Determine the [X, Y] coordinate at the center of the cell enclosing the given text.  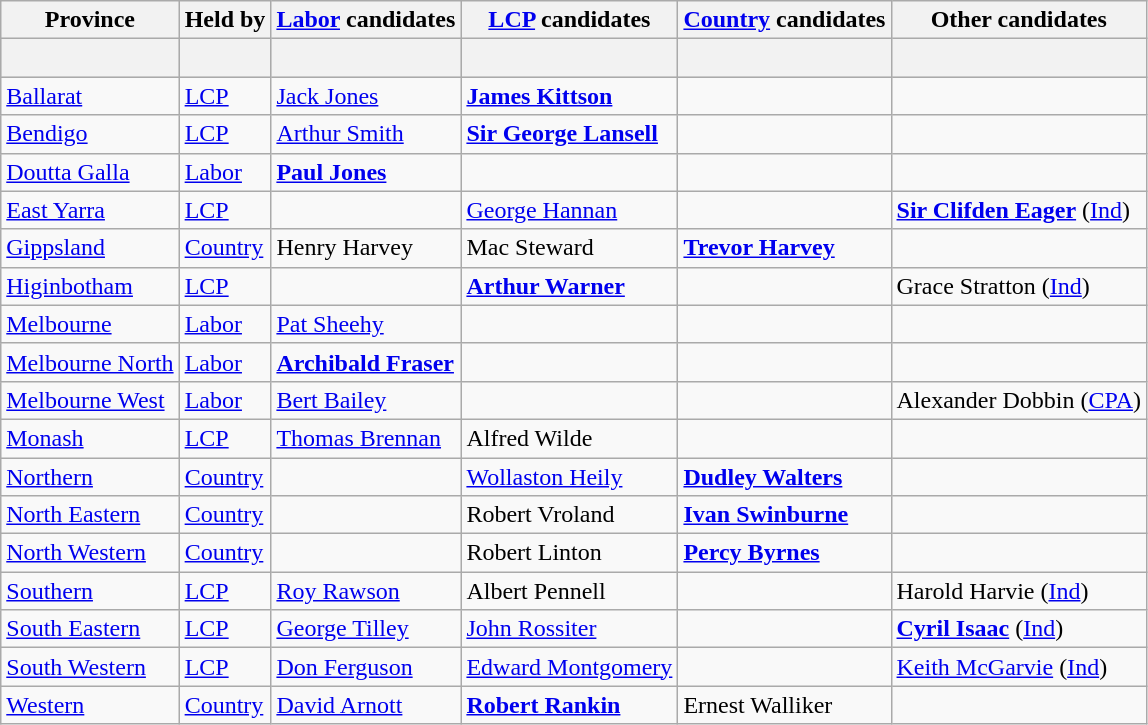
John Rossiter [570, 629]
Sir George Lansell [570, 134]
Labor candidates [366, 20]
Northern [90, 477]
Monash [90, 438]
Doutta Galla [90, 172]
Higinbotham [90, 286]
Melbourne North [90, 362]
Trevor Harvey [784, 248]
Alfred Wilde [570, 438]
North Eastern [90, 515]
Harold Harvie (Ind) [1018, 591]
Thomas Brennan [366, 438]
Gippsland [90, 248]
Country candidates [784, 20]
Jack Jones [366, 96]
Robert Vroland [570, 515]
David Arnott [366, 705]
Grace Stratton (Ind) [1018, 286]
South Western [90, 667]
Sir Clifden Eager (Ind) [1018, 210]
Archibald Fraser [366, 362]
Don Ferguson [366, 667]
South Eastern [90, 629]
Roy Rawson [366, 591]
Arthur Warner [570, 286]
Robert Rankin [570, 705]
George Hannan [570, 210]
Ivan Swinburne [784, 515]
Wollaston Heily [570, 477]
Melbourne [90, 324]
Melbourne West [90, 400]
Ballarat [90, 96]
North Western [90, 553]
James Kittson [570, 96]
LCP candidates [570, 20]
Held by [225, 20]
Southern [90, 591]
Edward Montgomery [570, 667]
Cyril Isaac (Ind) [1018, 629]
Other candidates [1018, 20]
Bendigo [90, 134]
Paul Jones [366, 172]
Ernest Walliker [784, 705]
George Tilley [366, 629]
Arthur Smith [366, 134]
Mac Steward [570, 248]
Keith McGarvie (Ind) [1018, 667]
Bert Bailey [366, 400]
Dudley Walters [784, 477]
Percy Byrnes [784, 553]
Henry Harvey [366, 248]
Western [90, 705]
Alexander Dobbin (CPA) [1018, 400]
East Yarra [90, 210]
Albert Pennell [570, 591]
Pat Sheehy [366, 324]
Province [90, 20]
Robert Linton [570, 553]
